Scan for the cell matching the given text and deliver its (X, Y) coordinate at center. 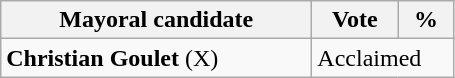
Mayoral candidate (156, 20)
Christian Goulet (X) (156, 58)
Vote (355, 20)
% (426, 20)
Acclaimed (383, 58)
